Identify which cell holds the provided text, then report its [x, y] central coordinate. 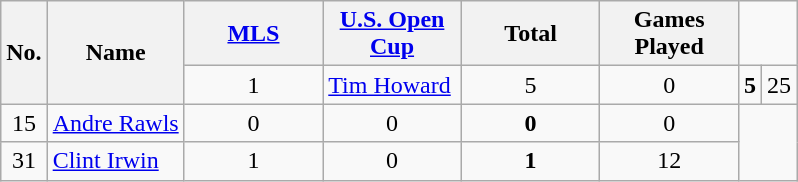
25 [780, 85]
Total [530, 34]
Andre Rawls [116, 123]
U.S. Open Cup [392, 34]
31 [24, 161]
Clint Irwin [116, 161]
Tim Howard [392, 85]
Name [116, 52]
No. [24, 52]
15 [24, 123]
Games Played [670, 34]
MLS [254, 34]
12 [670, 161]
